Extract the [x, y] coordinate from the center of the cell holding the provided text.  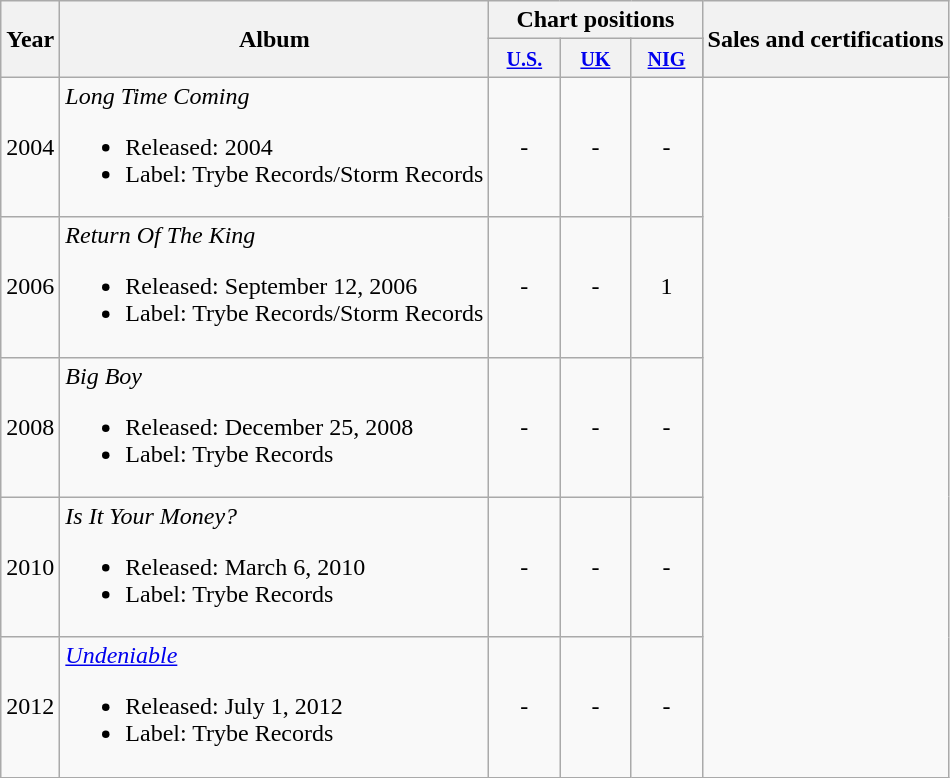
Is It Your Money?Released: March 6, 2010Label: Trybe Records [274, 567]
NIG [666, 58]
Big BoyReleased: December 25, 2008Label: Trybe Records [274, 427]
Album [274, 39]
2008 [30, 427]
Return Of The KingReleased: September 12, 2006Label: Trybe Records/Storm Records [274, 287]
Year [30, 39]
UndeniableReleased: July 1, 2012Label: Trybe Records [274, 707]
Long Time ComingReleased: 2004Label: Trybe Records/Storm Records [274, 147]
2012 [30, 707]
Chart positions [596, 20]
1 [666, 287]
U.S. [524, 58]
2010 [30, 567]
UK [596, 58]
2004 [30, 147]
2006 [30, 287]
Sales and certifications [826, 39]
